Capture the cell that displays the provided text and extract its [X, Y] central coordinate. 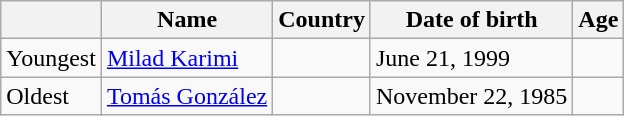
Name [186, 20]
Youngest [52, 58]
Country [322, 20]
Date of birth [471, 20]
Tomás González [186, 96]
November 22, 1985 [471, 96]
Age [598, 20]
Milad Karimi [186, 58]
Oldest [52, 96]
June 21, 1999 [471, 58]
